Scan for the cell matching the given text and deliver its [X, Y] coordinate at center. 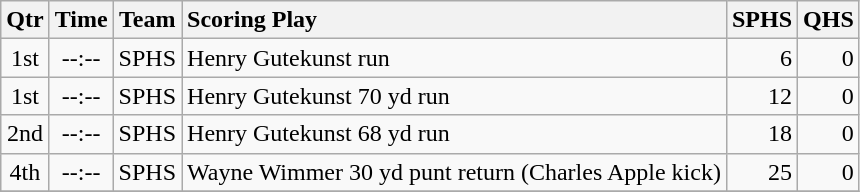
Henry Gutekunst run [454, 58]
6 [762, 58]
Henry Gutekunst 70 yd run [454, 96]
Time [81, 20]
QHS [829, 20]
25 [762, 172]
2nd [25, 134]
Qtr [25, 20]
18 [762, 134]
Wayne Wimmer 30 yd punt return (Charles Apple kick) [454, 172]
12 [762, 96]
4th [25, 172]
Scoring Play [454, 20]
Henry Gutekunst 68 yd run [454, 134]
Team [147, 20]
